Detect which cell encompasses the target text, then output its (X, Y) center coordinate. 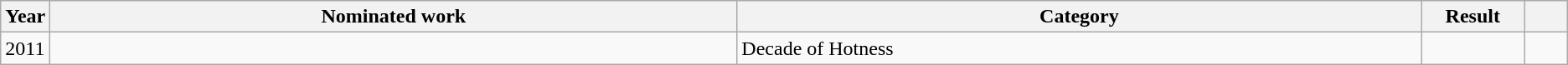
Category (1079, 17)
Nominated work (394, 17)
Decade of Hotness (1079, 48)
Year (25, 17)
Result (1473, 17)
2011 (25, 48)
